Extract the [x, y] coordinate from the center of the cell holding the provided text.  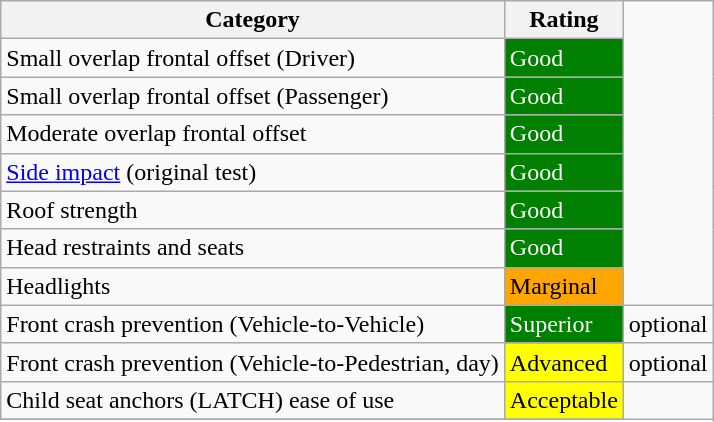
Small overlap frontal offset (Driver) [253, 58]
Rating [564, 20]
Child seat anchors (LATCH) ease of use [253, 400]
Category [253, 20]
Headlights [253, 286]
Moderate overlap frontal offset [253, 134]
Advanced [564, 362]
Acceptable [564, 400]
Head restraints and seats [253, 248]
Superior [564, 324]
Roof strength [253, 210]
Marginal [564, 286]
Front crash prevention (Vehicle-to-Pedestrian, day) [253, 362]
Side impact (original test) [253, 172]
Front crash prevention (Vehicle-to-Vehicle) [253, 324]
Small overlap frontal offset (Passenger) [253, 96]
